Output the (x, y) coordinate of the center of the cell containing the given text.  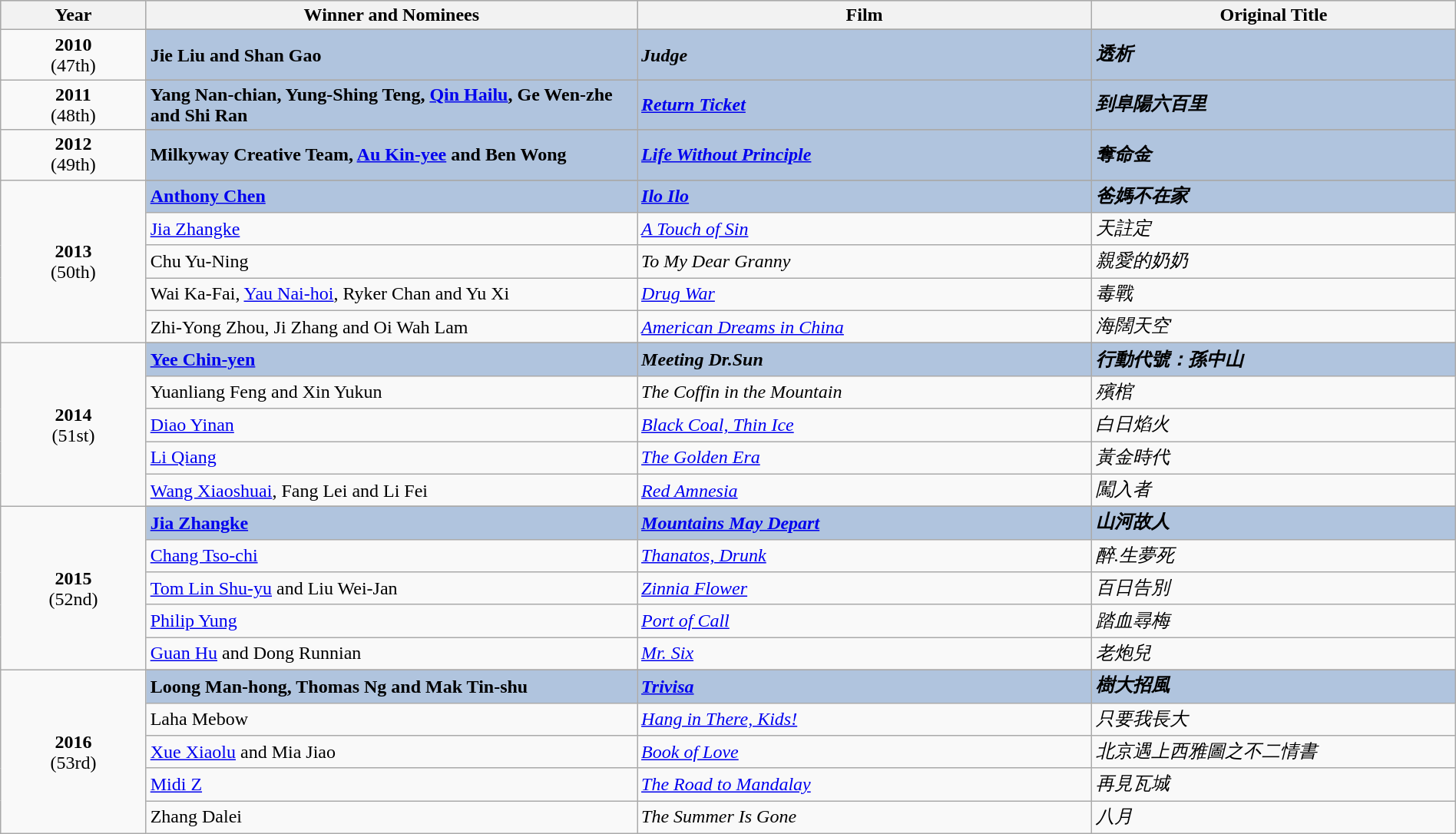
天註定 (1274, 229)
A Touch of Sin (865, 229)
Xue Xiaolu and Mia Jiao (392, 753)
Chu Yu-Ning (392, 261)
Chang Tso-chi (392, 556)
闖入者 (1274, 490)
Yee Chin-yen (392, 359)
2010(47th) (74, 55)
Yuanliang Feng and Xin Yukun (392, 392)
Laha Mebow (392, 719)
Philip Yung (392, 621)
Yang Nan-chian, Yung-Shing Teng, Qin Hailu, Ge Wen-zhe and Shi Ran (392, 104)
Thanatos, Drunk (865, 556)
Mr. Six (865, 654)
Meeting Dr.Sun (865, 359)
Ilo Ilo (865, 197)
The Golden Era (865, 458)
Hang in There, Kids! (865, 719)
Trivisa (865, 687)
Midi Z (392, 785)
Li Qiang (392, 458)
醉.生夢死 (1274, 556)
透析 (1274, 55)
殯棺 (1274, 392)
To My Dear Granny (865, 261)
Tom Lin Shu-yu and Liu Wei-Jan (392, 588)
Diao Yinan (392, 425)
毒戰 (1274, 295)
Zhang Dalei (392, 817)
Zhi-Yong Zhou, Ji Zhang and Oi Wah Lam (392, 327)
樹大招風 (1274, 687)
2012(49th) (74, 155)
到阜陽六百里 (1274, 104)
Original Title (1274, 15)
Wang Xiaoshuai, Fang Lei and Li Fei (392, 490)
親愛的奶奶 (1274, 261)
爸媽不在家 (1274, 197)
踏血尋梅 (1274, 621)
海闊天空 (1274, 327)
Judge (865, 55)
山河故人 (1274, 524)
2011(48th) (74, 104)
Guan Hu and Dong Runnian (392, 654)
Anthony Chen (392, 197)
Milkyway Creative Team, Au Kin-yee and Ben Wong (392, 155)
黃金時代 (1274, 458)
百日告別 (1274, 588)
奪命金 (1274, 155)
Year (74, 15)
American Dreams in China (865, 327)
白日焰火 (1274, 425)
Wai Ka-Fai, Yau Nai-hoi, Ryker Chan and Yu Xi (392, 295)
老炮兒 (1274, 654)
八月 (1274, 817)
行動代號：孫中山 (1274, 359)
Port of Call (865, 621)
2013(50th) (74, 261)
Mountains May Depart (865, 524)
北京遇上西雅圖之不二情書 (1274, 753)
2016(53rd) (74, 751)
Red Amnesia (865, 490)
Jie Liu and Shan Gao (392, 55)
Loong Man-hong, Thomas Ng and Mak Tin-shu (392, 687)
2015(52nd) (74, 588)
2014(51st) (74, 425)
再見瓦城 (1274, 785)
The Road to Mandalay (865, 785)
Winner and Nominees (392, 15)
The Coffin in the Mountain (865, 392)
Film (865, 15)
Zinnia Flower (865, 588)
The Summer Is Gone (865, 817)
Book of Love (865, 753)
Life Without Principle (865, 155)
Black Coal, Thin Ice (865, 425)
Return Ticket (865, 104)
只要我長大 (1274, 719)
Drug War (865, 295)
